Locate the cell with the specified text and output its [X, Y] center coordinate. 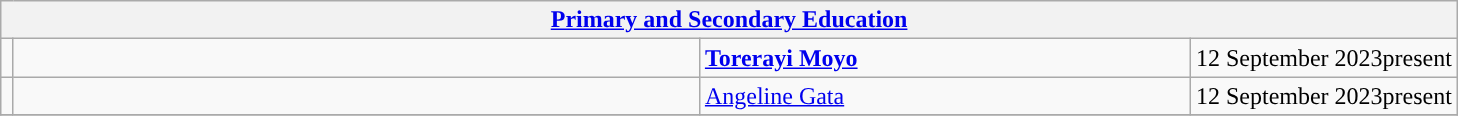
Primary and Secondary Education [730, 20]
Angeline Gata [944, 96]
Torerayi Moyo [944, 58]
